Determine the [X, Y] coordinate at the center of the cell enclosing the given text.  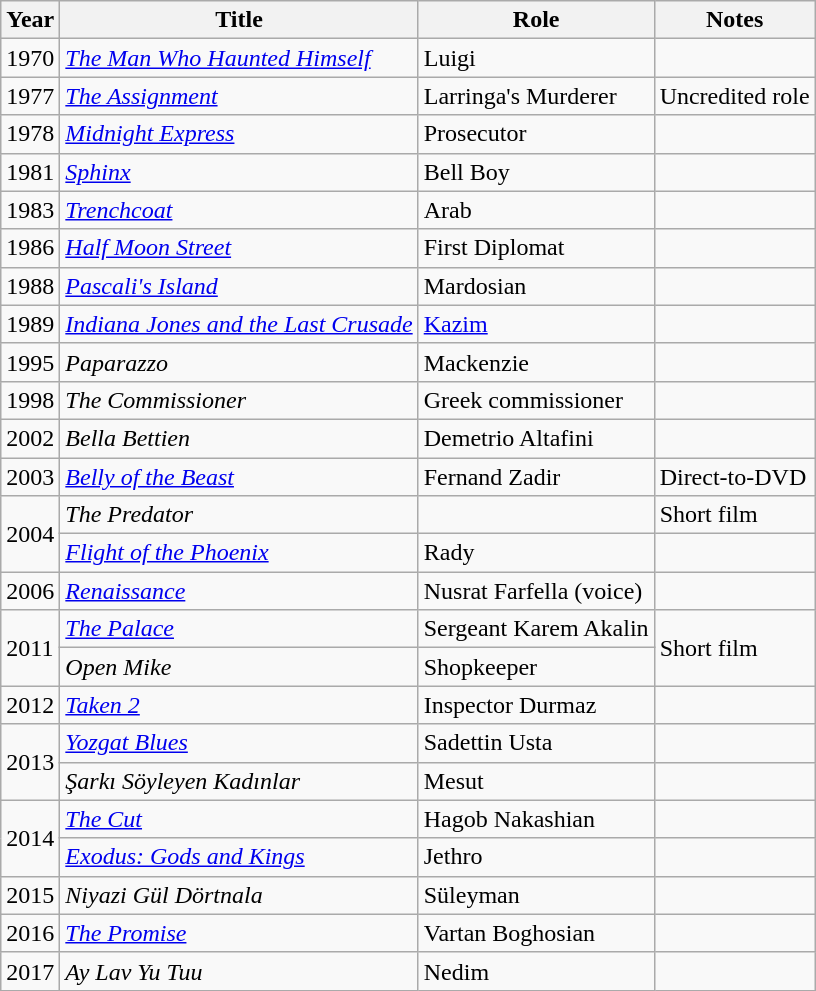
1995 [30, 362]
2006 [30, 591]
2004 [30, 534]
The Assignment [239, 96]
Pascali's Island [239, 286]
2011 [30, 648]
2013 [30, 762]
Prosecutor [536, 134]
Rady [536, 553]
Mardosian [536, 286]
Şarkı Söyleyen Kadınlar [239, 781]
2014 [30, 838]
The Promise [239, 933]
Belly of the Beast [239, 477]
Jethro [536, 857]
The Cut [239, 819]
Sphinx [239, 172]
Title [239, 20]
Paparazzo [239, 362]
Half Moon Street [239, 248]
Shopkeeper [536, 667]
The Commissioner [239, 400]
The Predator [239, 515]
2002 [30, 438]
The Man Who Haunted Himself [239, 58]
2017 [30, 971]
2016 [30, 933]
Vartan Boghosian [536, 933]
Uncredited role [734, 96]
1988 [30, 286]
Nedim [536, 971]
Kazim [536, 324]
Renaissance [239, 591]
1977 [30, 96]
Flight of the Phoenix [239, 553]
Direct-to-DVD [734, 477]
Arab [536, 210]
1998 [30, 400]
1970 [30, 58]
Luigi [536, 58]
2003 [30, 477]
1983 [30, 210]
Niyazi Gül Dörtnala [239, 895]
First Diplomat [536, 248]
Fernand Zadir [536, 477]
Demetrio Altafini [536, 438]
Ay Lav Yu Tuu [239, 971]
The Palace [239, 629]
Hagob Nakashian [536, 819]
Mesut [536, 781]
2012 [30, 705]
Inspector Durmaz [536, 705]
Taken 2 [239, 705]
Sadettin Usta [536, 743]
1989 [30, 324]
Notes [734, 20]
Role [536, 20]
Indiana Jones and the Last Crusade [239, 324]
Nusrat Farfella (voice) [536, 591]
Süleyman [536, 895]
1986 [30, 248]
Trenchcoat [239, 210]
Sergeant Karem Akalin [536, 629]
Mackenzie [536, 362]
Yozgat Blues [239, 743]
Year [30, 20]
Greek commissioner [536, 400]
1978 [30, 134]
Bell Boy [536, 172]
Larringa's Murderer [536, 96]
Exodus: Gods and Kings [239, 857]
2015 [30, 895]
Midnight Express [239, 134]
1981 [30, 172]
Bella Bettien [239, 438]
Open Mike [239, 667]
